Capture the cell that displays the provided text and extract its (X, Y) central coordinate. 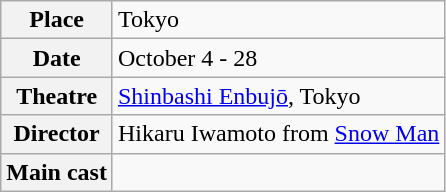
Date (57, 58)
Main cast (57, 172)
Director (57, 134)
Shinbashi Enbujō, Tokyo (278, 96)
Tokyo (278, 20)
Place (57, 20)
Hikaru Iwamoto from Snow Man (278, 134)
October 4 - 28 (278, 58)
Theatre (57, 96)
